Search for the cell housing the specified text and yield its (x, y) center coordinate. 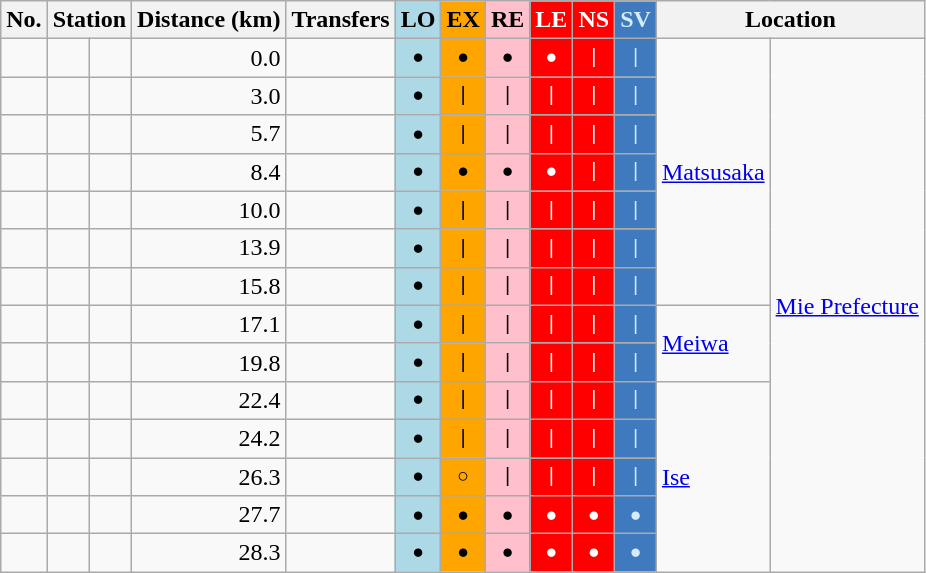
3.0 (209, 96)
SV (636, 20)
Meiwa (713, 343)
Distance (km) (209, 20)
5.7 (209, 134)
○ (463, 477)
13.9 (209, 248)
Station (89, 20)
Matsusaka (713, 172)
28.3 (209, 553)
LE (552, 20)
Location (790, 20)
17.1 (209, 324)
22.4 (209, 400)
15.8 (209, 286)
EX (463, 20)
NS (594, 20)
24.2 (209, 438)
27.7 (209, 515)
19.8 (209, 362)
Transfers (340, 20)
10.0 (209, 210)
0.0 (209, 58)
LO (418, 20)
Mie Prefecture (847, 306)
8.4 (209, 172)
26.3 (209, 477)
Ise (713, 476)
No. (24, 20)
RE (507, 20)
